From the cell containing the given text, extract its center point as (x, y) coordinate. 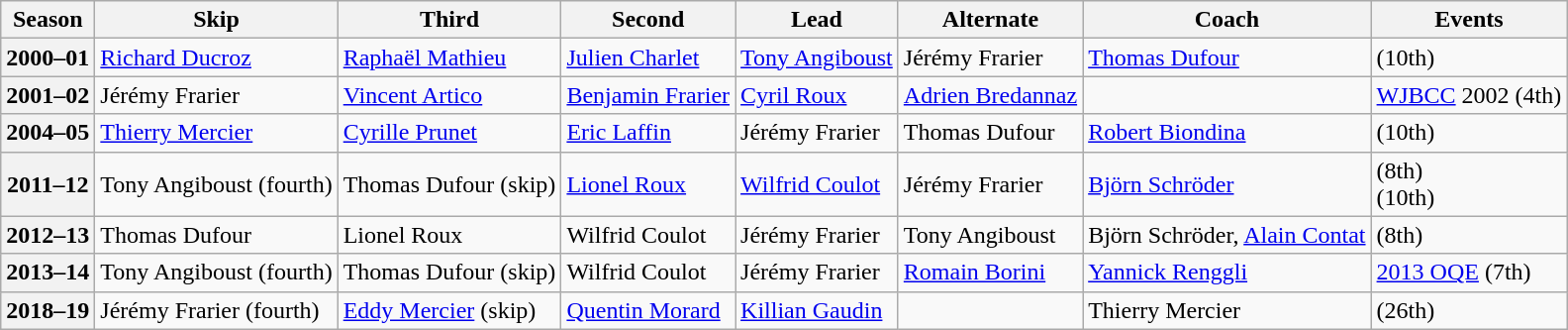
(26th) (1469, 310)
Richard Ducroz (216, 57)
Romain Borini (990, 273)
2013–14 (48, 273)
Coach (1227, 20)
Björn Schröder, Alain Contat (1227, 235)
Third (449, 20)
Season (48, 20)
Alternate (990, 20)
Vincent Artico (449, 95)
Lead (818, 20)
Skip (216, 20)
Robert Biondina (1227, 133)
2004–05 (48, 133)
2013 OQE (7th) (1469, 273)
Killian Gaudin (818, 310)
Adrien Bredannaz (990, 95)
Julien Charlet (648, 57)
2012–13 (48, 235)
Björn Schröder (1227, 184)
Benjamin Frarier (648, 95)
Events (1469, 20)
Quentin Morard (648, 310)
Cyrille Prunet (449, 133)
Eric Laffin (648, 133)
2001–02 (48, 95)
Cyril Roux (818, 95)
2011–12 (48, 184)
Yannick Renggli (1227, 273)
Raphaël Mathieu (449, 57)
2018–19 (48, 310)
WJBCC 2002 (4th) (1469, 95)
2000–01 (48, 57)
(8th) (10th) (1469, 184)
Eddy Mercier (skip) (449, 310)
(8th) (1469, 235)
Jérémy Frarier (fourth) (216, 310)
Second (648, 20)
